Return the (x, y) coordinate for the center point of the cell that contains the specified text.  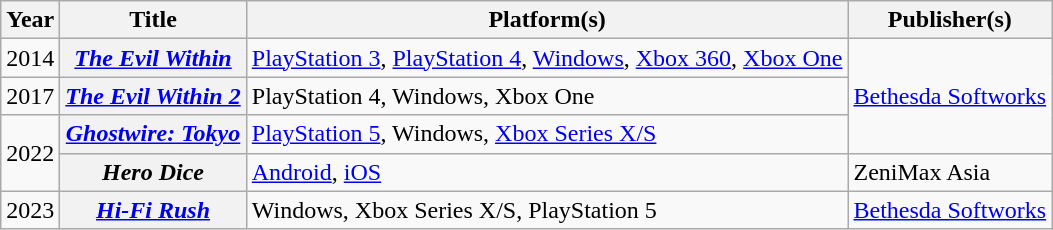
PlayStation 4, Windows, Xbox One (547, 96)
The Evil Within 2 (153, 96)
PlayStation 3, PlayStation 4, Windows, Xbox 360, Xbox One (547, 58)
Windows, Xbox Series X/S, PlayStation 5 (547, 210)
Android, iOS (547, 172)
2017 (30, 96)
ZeniMax Asia (950, 172)
2022 (30, 153)
2023 (30, 210)
Publisher(s) (950, 20)
Hero Dice (153, 172)
Platform(s) (547, 20)
2014 (30, 58)
PlayStation 5, Windows, Xbox Series X/S (547, 134)
Ghostwire: Tokyo (153, 134)
The Evil Within (153, 58)
Hi-Fi Rush (153, 210)
Title (153, 20)
Year (30, 20)
